Return (X, Y) of the center of cell containing provided text 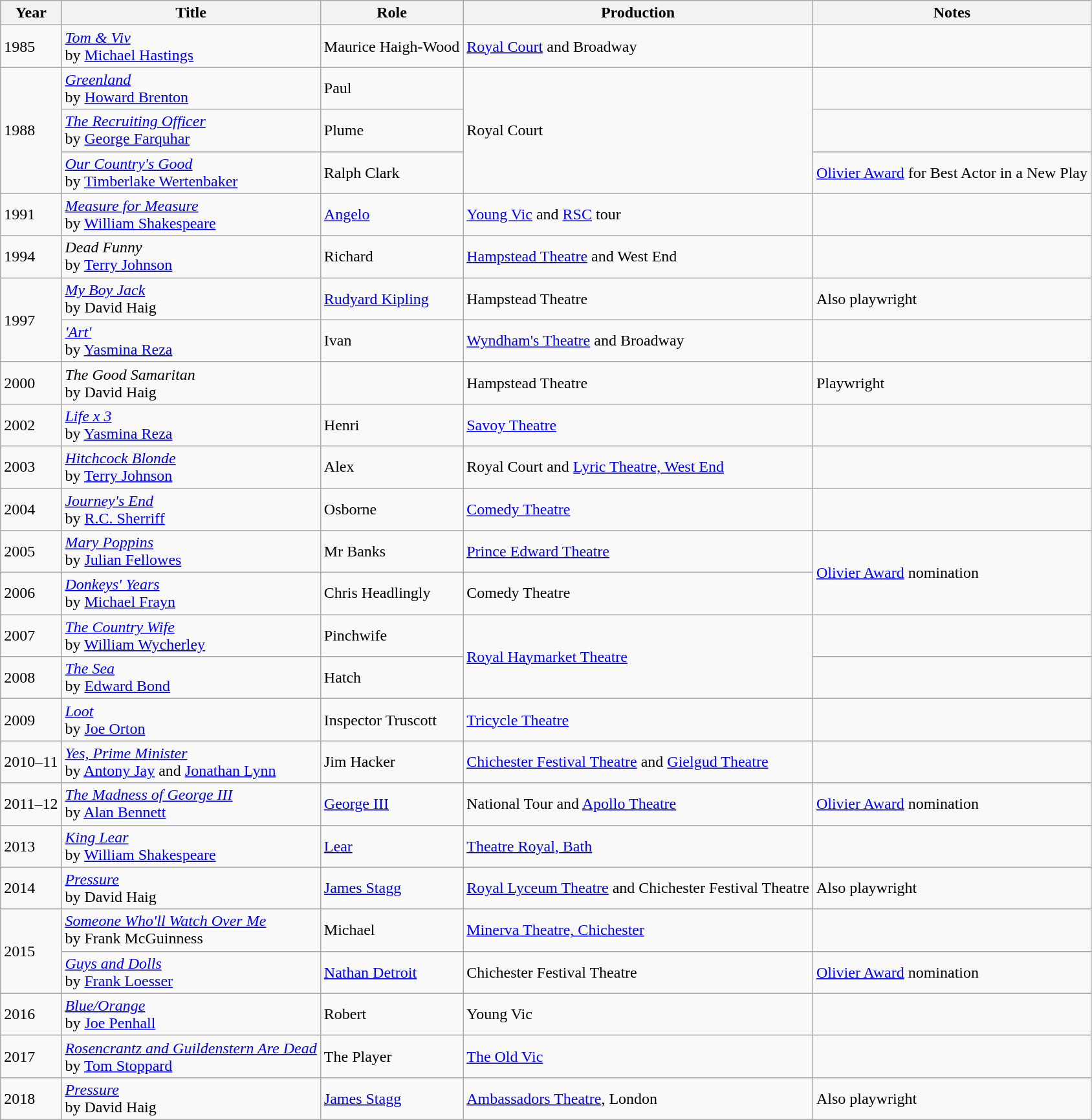
Life x 3by Yasmina Reza (191, 424)
Playwright (952, 383)
1988 (31, 131)
Ambassadors Theatre, London (638, 1099)
2018 (31, 1099)
2008 (31, 678)
Role (391, 13)
2015 (31, 951)
Savoy Theatre (638, 424)
Ivan (391, 340)
Mr Banks (391, 551)
Rudyard Kipling (391, 299)
2005 (31, 551)
2007 (31, 635)
Paul (391, 88)
Theatre Royal, Bath (638, 846)
Yes, Prime Minister by Antony Jay and Jonathan Lynn (191, 762)
Title (191, 13)
Loot by Joe Orton (191, 719)
Minerva Theatre, Chichester (638, 930)
1997 (31, 320)
Tom & Vivby Michael Hastings (191, 47)
2017 (31, 1056)
Robert (391, 1015)
Prince Edward Theatre (638, 551)
Royal Court and Broadway (638, 47)
The Seaby Edward Bond (191, 678)
Royal Court and Lyric Theatre, West End (638, 467)
Young Vic and RSC tour (638, 215)
Greenlandby Howard Brenton (191, 88)
Dead Funnyby Terry Johnson (191, 256)
Alex (391, 467)
2000 (31, 383)
2003 (31, 467)
Journey's Endby R.C. Sherriff (191, 509)
Chichester Festival Theatre (638, 972)
The Recruiting Officerby George Farquhar (191, 131)
Pinchwife (391, 635)
Wyndham's Theatre and Broadway (638, 340)
Lear (391, 846)
Mary Poppinsby Julian Fellowes (191, 551)
2011–12 (31, 804)
Royal Court (638, 131)
Angelo (391, 215)
Richard (391, 256)
My Boy Jackby David Haig (191, 299)
Hitchcock Blonde by Terry Johnson (191, 467)
1991 (31, 215)
The Country Wifeby William Wycherley (191, 635)
Tricycle Theatre (638, 719)
Jim Hacker (391, 762)
Inspector Truscott (391, 719)
Michael (391, 930)
2009 (31, 719)
Donkeys' Yearsby Michael Frayn (191, 594)
2010–11 (31, 762)
Our Country's Good by Timberlake Wertenbaker (191, 172)
Measure for Measure by William Shakespeare (191, 215)
Blue/Orange by Joe Penhall (191, 1015)
Someone Who'll Watch Over Me by Frank McGuinness (191, 930)
Osborne (391, 509)
Young Vic (638, 1015)
The Player (391, 1056)
'Art' by Yasmina Reza (191, 340)
Royal Haymarket Theatre (638, 657)
Olivier Award for Best Actor in a New Play (952, 172)
2016 (31, 1015)
2006 (31, 594)
2002 (31, 424)
National Tour and Apollo Theatre (638, 804)
Chris Headlingly (391, 594)
Nathan Detroit (391, 972)
2013 (31, 846)
George III (391, 804)
The Madness of George III by Alan Bennett (191, 804)
2004 (31, 509)
The Good Samaritanby David Haig (191, 383)
Royal Lyceum Theatre and Chichester Festival Theatre (638, 888)
Notes (952, 13)
2014 (31, 888)
Hatch (391, 678)
Year (31, 13)
King Lear by William Shakespeare (191, 846)
Maurice Haigh-Wood (391, 47)
Production (638, 13)
The Old Vic (638, 1056)
Hampstead Theatre and West End (638, 256)
1994 (31, 256)
Plume (391, 131)
1985 (31, 47)
Chichester Festival Theatre and Gielgud Theatre (638, 762)
Guys and Dolls by Frank Loesser (191, 972)
Henri (391, 424)
Rosencrantz and Guildenstern Are Dead by Tom Stoppard (191, 1056)
Ralph Clark (391, 172)
